Detect which cell encompasses the target text, then output its (X, Y) center coordinate. 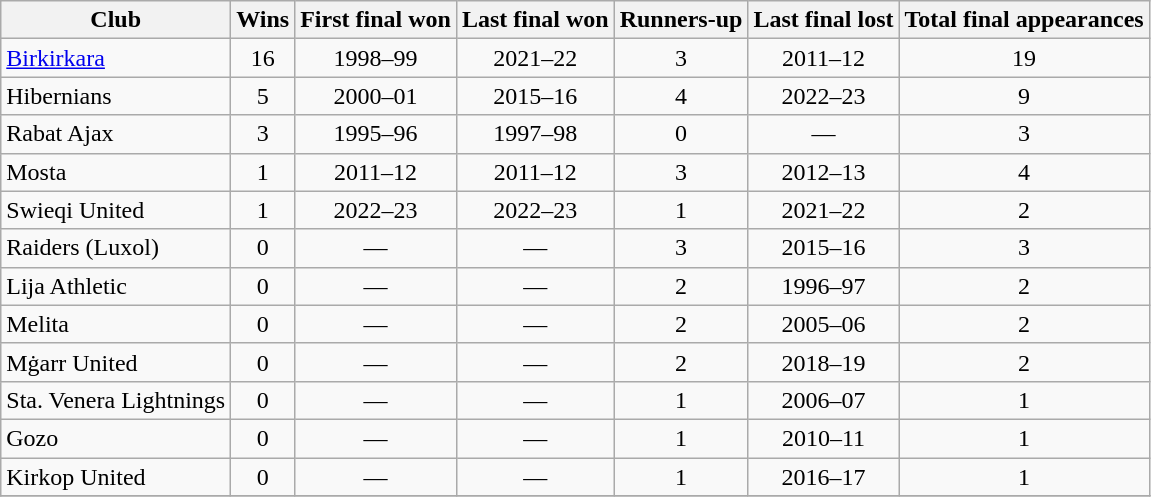
Total final appearances (1024, 20)
2012–13 (824, 172)
1995–96 (376, 134)
Birkirkara (116, 58)
2018–19 (824, 362)
9 (1024, 96)
2016–17 (824, 477)
1998–99 (376, 58)
Club (116, 20)
2005–06 (824, 324)
Hibernians (116, 96)
Last final lost (824, 20)
Rabat Ajax (116, 134)
Sta. Venera Lightnings (116, 400)
19 (1024, 58)
2000–01 (376, 96)
First final won (376, 20)
5 (263, 96)
Raiders (Luxol) (116, 248)
16 (263, 58)
Last final won (535, 20)
1996–97 (824, 286)
2006–07 (824, 400)
Lija Athletic (116, 286)
Wins (263, 20)
Swieqi United (116, 210)
Runners-up (681, 20)
Kirkop United (116, 477)
Mosta (116, 172)
2010–11 (824, 438)
Melita (116, 324)
Mġarr United (116, 362)
Gozo (116, 438)
1997–98 (535, 134)
